Extract the (x, y) coordinate from the center of the cell holding the provided text.  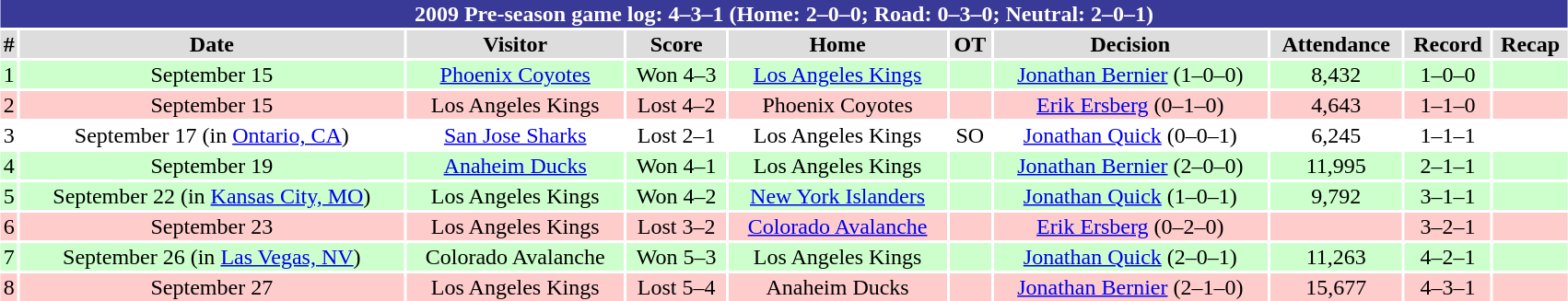
New York Islanders (838, 196)
8,432 (1336, 75)
Decision (1129, 44)
Date (212, 44)
September 23 (212, 226)
4–3–1 (1448, 287)
1–1–0 (1448, 105)
Score (676, 44)
11,263 (1336, 257)
Recap (1530, 44)
6,245 (1336, 135)
3 (9, 135)
Jonathan Bernier (2–0–0) (1129, 166)
6 (9, 226)
Jonathan Bernier (2–1–0) (1129, 287)
Jonathan Quick (2–0–1) (1129, 257)
15,677 (1336, 287)
4,643 (1336, 105)
Erik Ersberg (0–2–0) (1129, 226)
September 26 (in Las Vegas, NV) (212, 257)
Jonathan Bernier (1–0–0) (1129, 75)
3–1–1 (1448, 196)
Jonathan Quick (0–0–1) (1129, 135)
Record (1448, 44)
Won 4–3 (676, 75)
OT (969, 44)
5 (9, 196)
1 (9, 75)
September 27 (212, 287)
4–2–1 (1448, 257)
Jonathan Quick (1–0–1) (1129, 196)
7 (9, 257)
1–0–0 (1448, 75)
2–1–1 (1448, 166)
11,995 (1336, 166)
September 19 (212, 166)
Lost 4–2 (676, 105)
Home (838, 44)
2009 Pre-season game log: 4–3–1 (Home: 2–0–0; Road: 0–3–0; Neutral: 2–0–1) (784, 14)
Visitor (516, 44)
SO (969, 135)
Won 4–2 (676, 196)
Won 5–3 (676, 257)
# (9, 44)
9,792 (1336, 196)
Lost 2–1 (676, 135)
Erik Ersberg (0–1–0) (1129, 105)
Lost 5–4 (676, 287)
Lost 3–2 (676, 226)
September 22 (in Kansas City, MO) (212, 196)
3–2–1 (1448, 226)
September 17 (in Ontario, CA) (212, 135)
San Jose Sharks (516, 135)
Won 4–1 (676, 166)
4 (9, 166)
Attendance (1336, 44)
1–1–1 (1448, 135)
2 (9, 105)
8 (9, 287)
